Detect which cell encompasses the target text, then output its (X, Y) center coordinate. 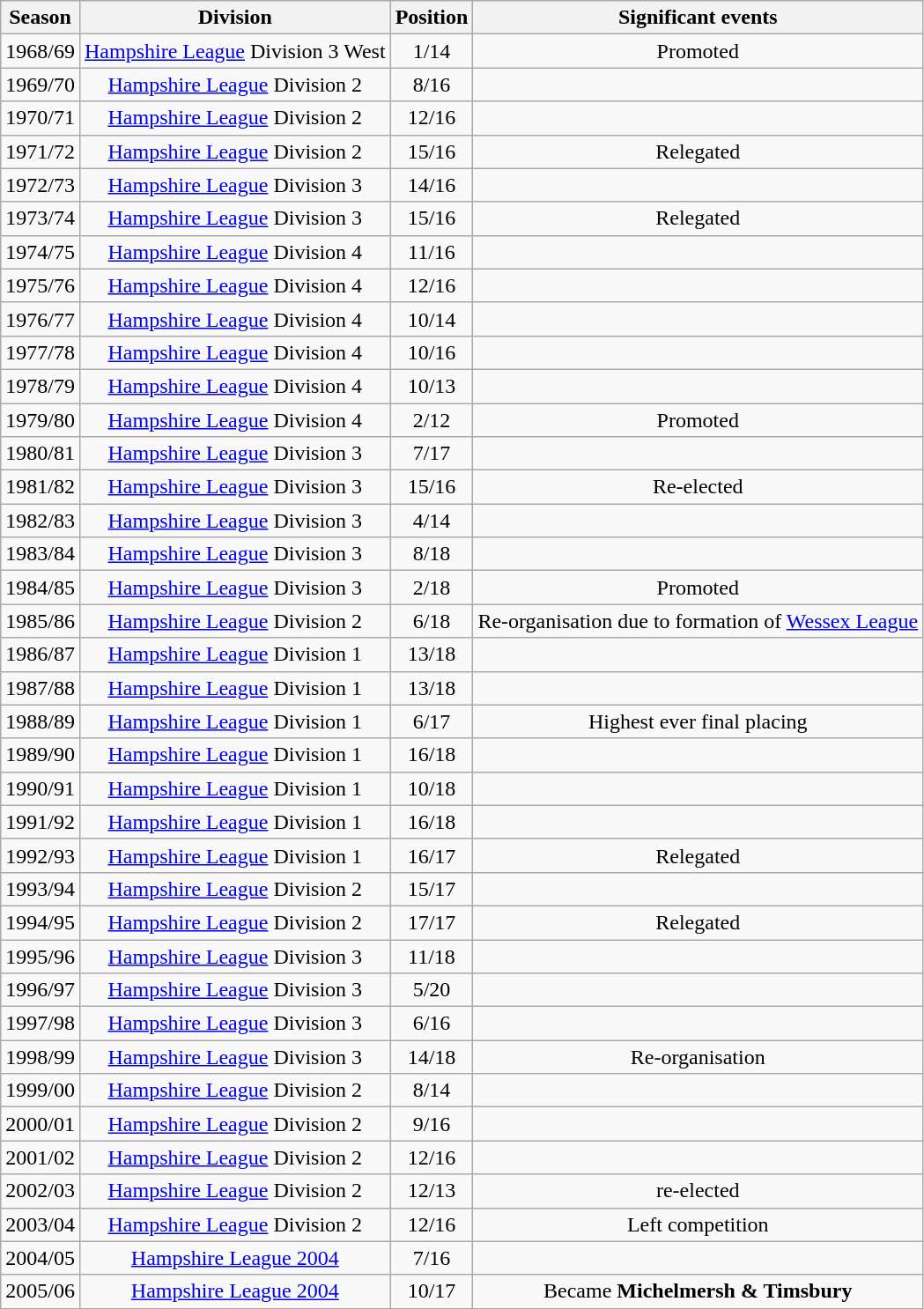
2004/05 (41, 1258)
Became Michelmersh & Timsbury (698, 1291)
10/14 (432, 319)
1972/73 (41, 185)
11/16 (432, 252)
Re-elected (698, 487)
10/13 (432, 386)
1979/80 (41, 420)
14/16 (432, 185)
1987/88 (41, 688)
1991/92 (41, 822)
1984/85 (41, 588)
10/17 (432, 1291)
1996/97 (41, 990)
1974/75 (41, 252)
8/14 (432, 1091)
1980/81 (41, 454)
6/18 (432, 621)
1973/74 (41, 218)
1978/79 (41, 386)
Season (41, 18)
1983/84 (41, 554)
2/12 (432, 420)
1970/71 (41, 118)
11/18 (432, 956)
1985/86 (41, 621)
2001/02 (41, 1157)
1982/83 (41, 521)
Position (432, 18)
7/17 (432, 454)
12/13 (432, 1191)
1989/90 (41, 755)
Re-organisation (698, 1057)
re-elected (698, 1191)
1997/98 (41, 1024)
14/18 (432, 1057)
2/18 (432, 588)
9/16 (432, 1124)
1986/87 (41, 654)
7/16 (432, 1258)
Significant events (698, 18)
Division (234, 18)
Hampshire League Division 3 West (234, 51)
15/17 (432, 889)
2002/03 (41, 1191)
Left competition (698, 1224)
2000/01 (41, 1124)
1990/91 (41, 788)
1992/93 (41, 855)
1994/95 (41, 922)
1998/99 (41, 1057)
2005/06 (41, 1291)
1968/69 (41, 51)
1977/78 (41, 352)
1995/96 (41, 956)
6/16 (432, 1024)
8/16 (432, 85)
10/16 (432, 352)
4/14 (432, 521)
1/14 (432, 51)
Re-organisation due to formation of Wessex League (698, 621)
17/17 (432, 922)
6/17 (432, 721)
1988/89 (41, 721)
1969/70 (41, 85)
5/20 (432, 990)
8/18 (432, 554)
1993/94 (41, 889)
2003/04 (41, 1224)
1976/77 (41, 319)
1975/76 (41, 285)
1999/00 (41, 1091)
1971/72 (41, 152)
16/17 (432, 855)
Highest ever final placing (698, 721)
1981/82 (41, 487)
10/18 (432, 788)
